Determine the (x, y) coordinate at the center of the cell enclosing the given text.  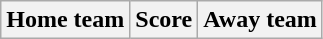
Home team (66, 20)
Away team (260, 20)
Score (164, 20)
